Return [X, Y] of the center of cell containing provided text 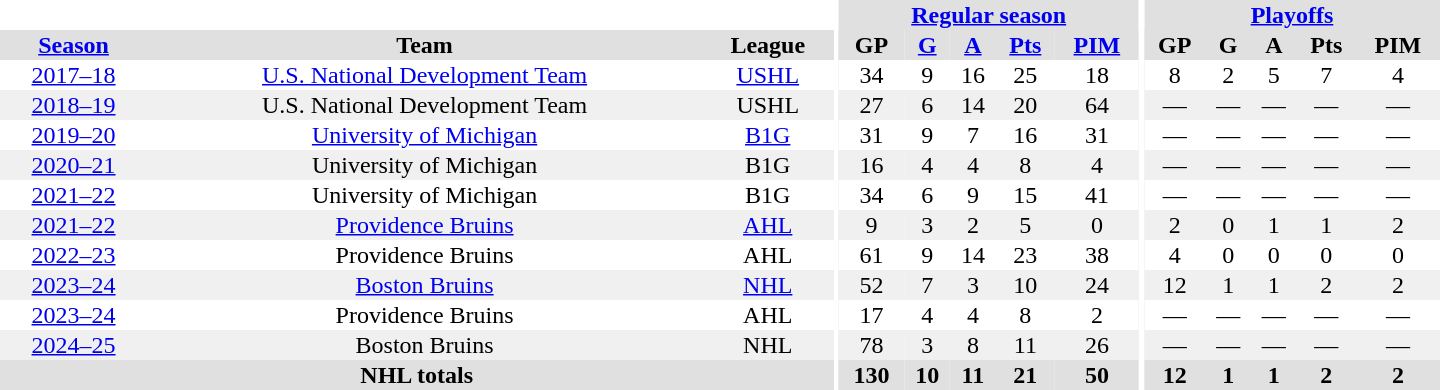
Regular season [988, 15]
League [768, 45]
2020–21 [74, 165]
20 [1026, 105]
130 [871, 375]
21 [1026, 375]
61 [871, 255]
24 [1097, 285]
50 [1097, 375]
15 [1026, 195]
27 [871, 105]
17 [871, 315]
18 [1097, 75]
26 [1097, 345]
41 [1097, 195]
78 [871, 345]
38 [1097, 255]
Playoffs [1292, 15]
2018–19 [74, 105]
25 [1026, 75]
52 [871, 285]
2019–20 [74, 135]
Team [424, 45]
64 [1097, 105]
23 [1026, 255]
2017–18 [74, 75]
2024–25 [74, 345]
NHL totals [416, 375]
Season [74, 45]
2022–23 [74, 255]
